For the text-containing cell, return its midpoint in (X, Y) coordinate format. 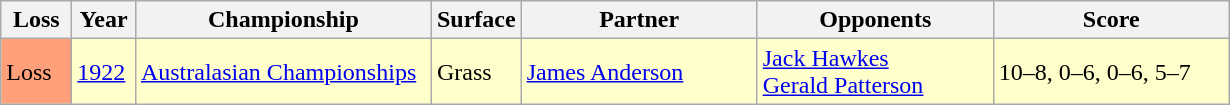
James Anderson (639, 72)
Score (1111, 20)
Grass (476, 72)
Surface (476, 20)
1922 (104, 72)
Partner (639, 20)
Championship (283, 20)
Opponents (875, 20)
10–8, 0–6, 0–6, 5–7 (1111, 72)
Australasian Championships (283, 72)
Year (104, 20)
Jack Hawkes Gerald Patterson (875, 72)
